Capture the cell that displays the provided text and extract its [x, y] central coordinate. 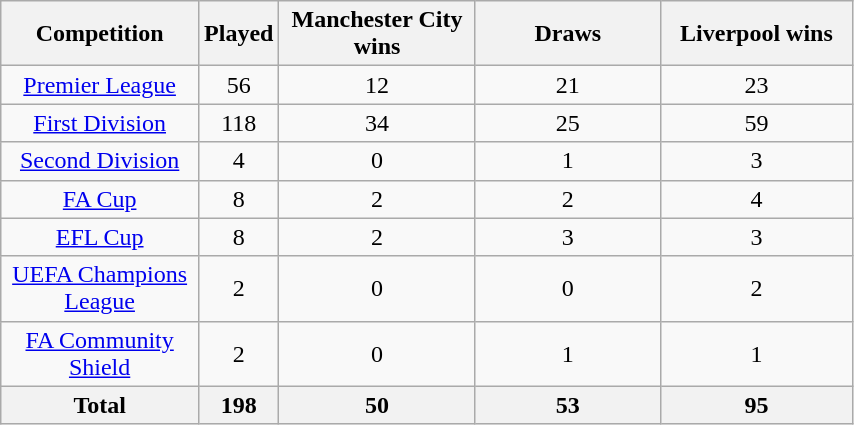
Second Division [100, 161]
118 [239, 123]
Competition [100, 34]
34 [377, 123]
59 [756, 123]
FA Community Shield [100, 354]
56 [239, 85]
UEFA Champions League [100, 288]
23 [756, 85]
Draws [568, 34]
Total [100, 405]
Played [239, 34]
Liverpool wins [756, 34]
Manchester City wins [377, 34]
First Division [100, 123]
95 [756, 405]
12 [377, 85]
25 [568, 123]
Premier League [100, 85]
FA Cup [100, 199]
198 [239, 405]
50 [377, 405]
21 [568, 85]
53 [568, 405]
EFL Cup [100, 237]
